Determine the [X, Y] coordinate at the center of the cell enclosing the given text.  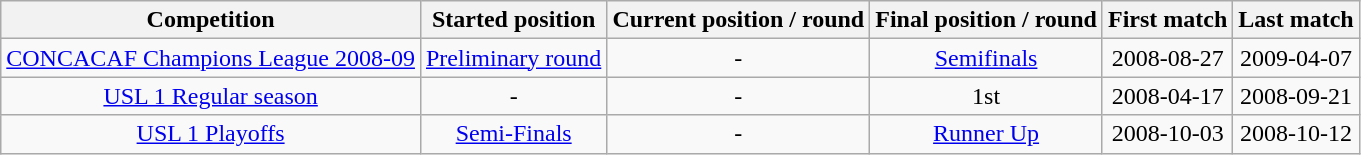
Started position [513, 20]
2008-09-21 [1296, 96]
First match [1167, 20]
CONCACAF Champions League 2008-09 [211, 58]
Final position / round [986, 20]
Preliminary round [513, 58]
Last match [1296, 20]
Runner Up [986, 134]
2008-10-03 [1167, 134]
USL 1 Playoffs [211, 134]
Competition [211, 20]
USL 1 Regular season [211, 96]
Semi-Finals [513, 134]
2008-10-12 [1296, 134]
1st [986, 96]
2008-04-17 [1167, 96]
2008-08-27 [1167, 58]
Semifinals [986, 58]
Current position / round [738, 20]
2009-04-07 [1296, 58]
